For the text-containing cell, return its midpoint in [x, y] coordinate format. 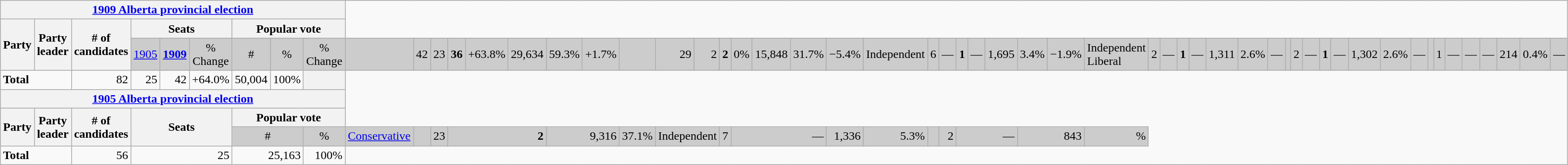
214 [1509, 55]
25,163 [268, 155]
1909 [175, 55]
+64.0% [211, 80]
59.3% [564, 55]
31.7% [808, 55]
7 [725, 136]
56 [101, 155]
3.4% [1033, 55]
0.4% [1535, 55]
Independent Liberal [1116, 55]
1,302 [1364, 55]
Conservative [379, 136]
1905 Alberta provincial election [173, 99]
−1.9% [1066, 55]
36 [457, 55]
37.1% [637, 136]
1909 Alberta provincial election [173, 10]
6 [933, 55]
29 [675, 55]
1,336 [845, 136]
1,311 [1222, 55]
+63.8% [487, 55]
+1.7% [600, 55]
−5.4% [845, 55]
5.3% [896, 136]
0% [742, 55]
1,695 [1001, 55]
50,004 [251, 80]
1905 [145, 55]
29,634 [527, 55]
843 [1051, 136]
15,848 [772, 55]
82 [101, 80]
9,316 [583, 136]
